Capture the cell that displays the provided text and extract its [X, Y] central coordinate. 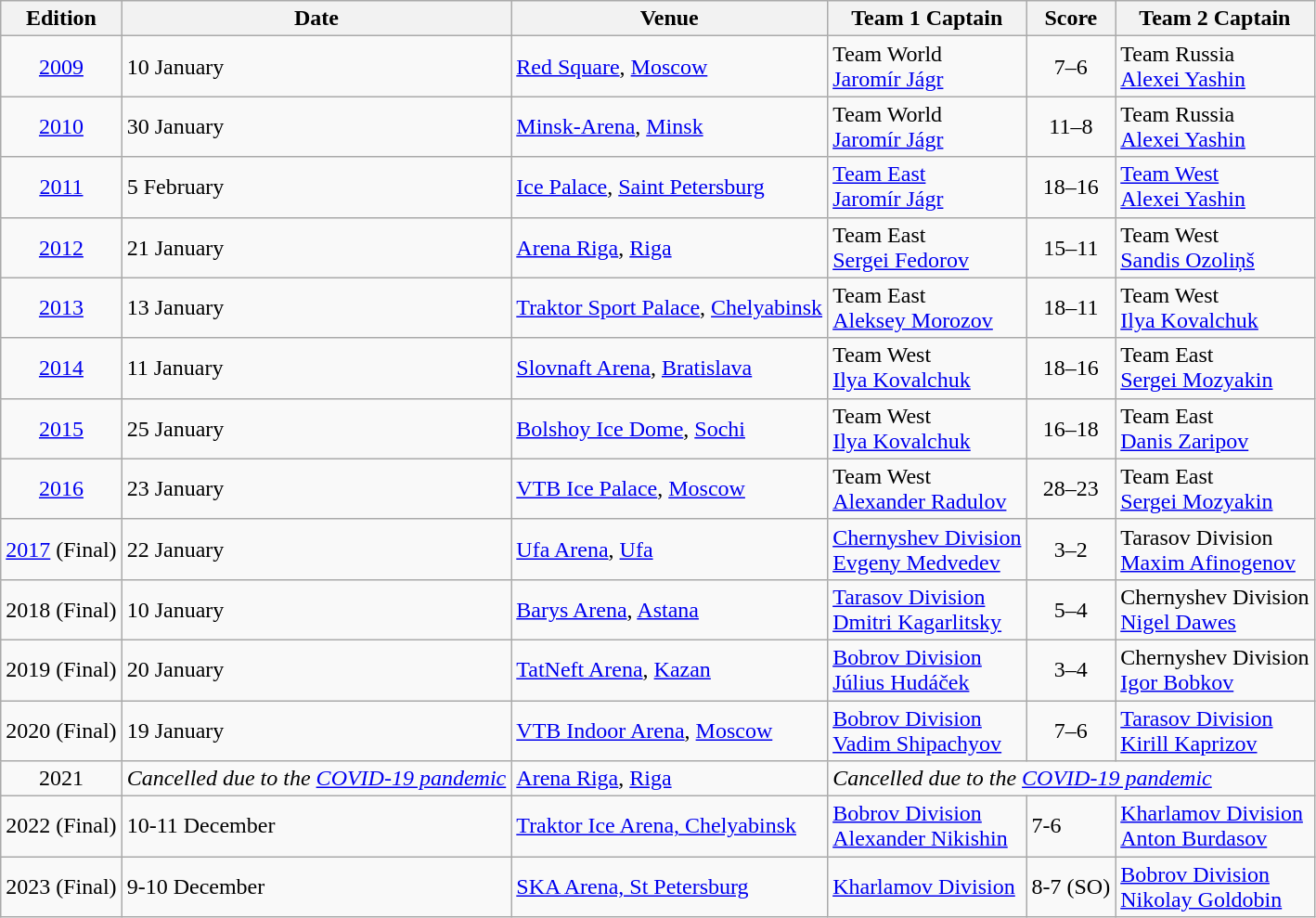
Team East Sergei Fedorov [927, 247]
Bolshoy Ice Dome, Sochi [670, 429]
9-10 December [316, 887]
2018 (Final) [61, 609]
30 January [316, 126]
11–8 [1071, 126]
16–18 [1071, 429]
Kharlamov Division [927, 887]
15–11 [1071, 247]
10-11 December [316, 826]
Barys Arena, Astana [670, 609]
VTB Ice Palace, Moscow [670, 488]
Ufa Arena, Ufa [670, 550]
5 February [316, 187]
SKA Arena, St Petersburg [670, 887]
13 January [316, 308]
Bobrov Division Július Hudáček [927, 670]
2014 [61, 368]
23 January [316, 488]
11 January [316, 368]
Chernyshev Division Nigel Dawes [1215, 609]
3–2 [1071, 550]
VTB Indoor Arena, Moscow [670, 730]
21 January [316, 247]
2010 [61, 126]
2020 (Final) [61, 730]
Red Square, Moscow [670, 67]
Team 2 Captain [1215, 19]
2011 [61, 187]
Edition [61, 19]
Tarasov Division Dmitri Kagarlitsky [927, 609]
2015 [61, 429]
7-6 [1071, 826]
2022 (Final) [61, 826]
28–23 [1071, 488]
22 January [316, 550]
2017 (Final) [61, 550]
Team West Alexander Radulov [927, 488]
Score [1071, 19]
3–4 [1071, 670]
Chernyshev Division Igor Bobkov [1215, 670]
Bobrov Division Alexander Nikishin [927, 826]
Tarasov Division Maxim Afinogenov [1215, 550]
2021 [61, 779]
Tarasov Division Kirill Kaprizov [1215, 730]
8-7 (SO) [1071, 887]
Team 1 Captain [927, 19]
Team East Aleksey Morozov [927, 308]
Team East Danis Zaripov [1215, 429]
Bobrov Division Vadim Shipachyov [927, 730]
Chernyshev Division Evgeny Medvedev [927, 550]
5–4 [1071, 609]
19 January [316, 730]
2009 [61, 67]
Team West Sandis Ozoliņš [1215, 247]
Traktor Ice Arena, Chelyabinsk [670, 826]
2019 (Final) [61, 670]
Minsk-Arena, Minsk [670, 126]
Ice Palace, Saint Petersburg [670, 187]
Slovnaft Arena, Bratislava [670, 368]
2013 [61, 308]
Kharlamov Division Anton Burdasov [1215, 826]
2016 [61, 488]
20 January [316, 670]
18–11 [1071, 308]
Team West Alexei Yashin [1215, 187]
TatNeft Arena, Kazan [670, 670]
Team East Jaromír Jágr [927, 187]
Venue [670, 19]
25 January [316, 429]
Traktor Sport Palace, Chelyabinsk [670, 308]
Date [316, 19]
Bobrov Division Nikolay Goldobin [1215, 887]
2023 (Final) [61, 887]
2012 [61, 247]
